Identify which cell holds the provided text, then report its [X, Y] central coordinate. 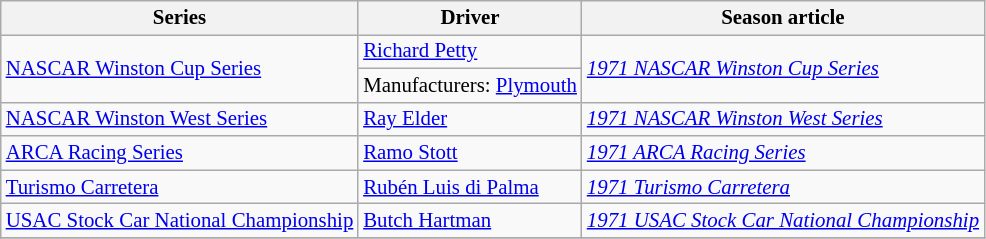
NASCAR Winston West Series [180, 119]
Richard Petty [470, 51]
1971 NASCAR Winston Cup Series [783, 68]
Rubén Luis di Palma [470, 187]
Driver [470, 18]
Manufacturers: Plymouth [470, 85]
ARCA Racing Series [180, 153]
USAC Stock Car National Championship [180, 221]
Season article [783, 18]
Butch Hartman [470, 221]
1971 USAC Stock Car National Championship [783, 221]
1971 NASCAR Winston West Series [783, 119]
Ramo Stott [470, 153]
Series [180, 18]
Ray Elder [470, 119]
1971 Turismo Carretera [783, 187]
NASCAR Winston Cup Series [180, 68]
1971 ARCA Racing Series [783, 153]
Turismo Carretera [180, 187]
